From the cell containing the given text, extract its center point as [x, y] coordinate. 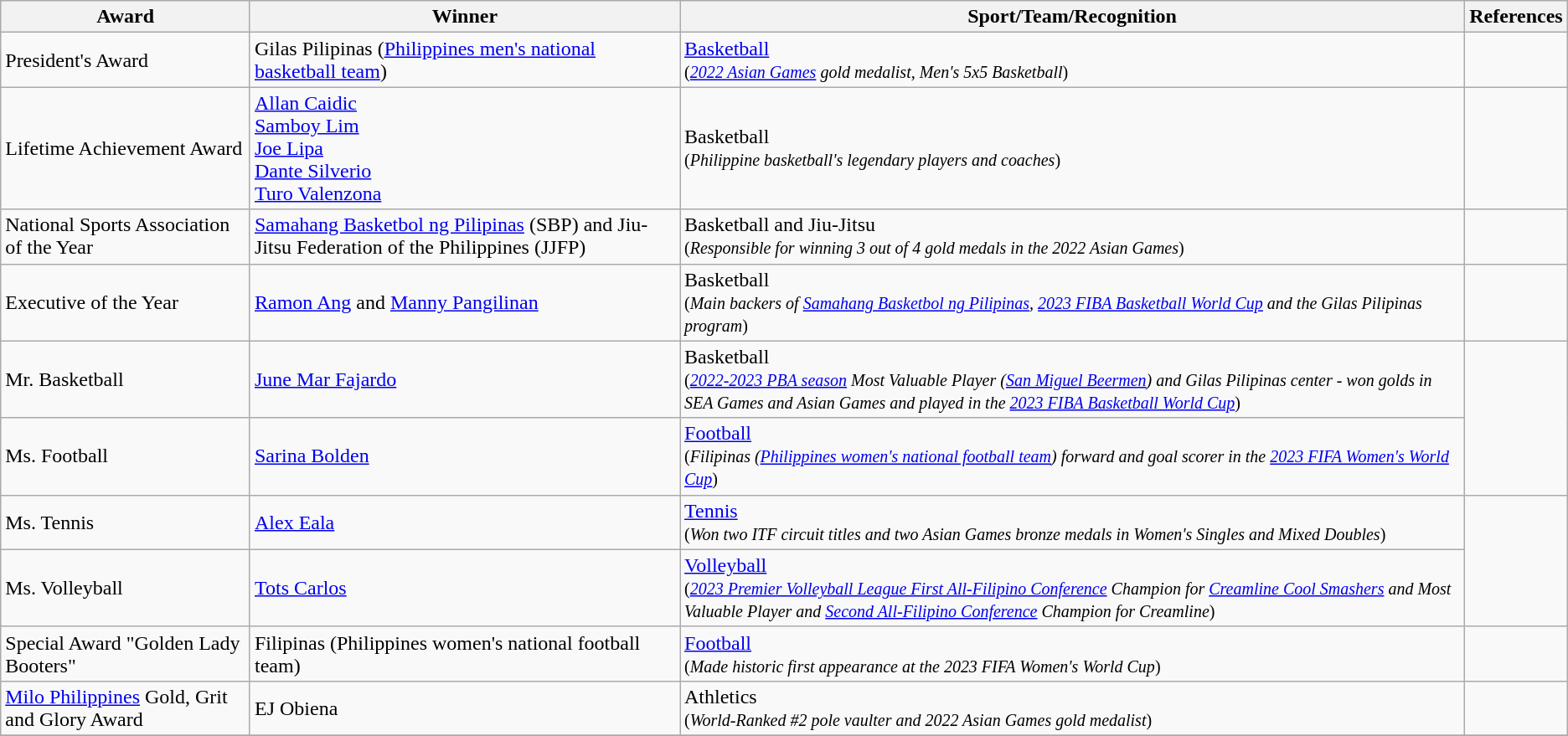
References [1516, 17]
Ms. Tennis [126, 522]
National Sports Association of the Year [126, 236]
Filipinas (Philippines women's national football team) [464, 653]
Athletics (World-Ranked #2 pole vaulter and 2022 Asian Games gold medalist) [1072, 708]
Winner [464, 17]
Sarina Bolden [464, 456]
Sport/Team/Recognition [1072, 17]
Tots Carlos [464, 588]
Special Award "Golden Lady Booters" [126, 653]
Samahang Basketbol ng Pilipinas (SBP) and Jiu-Jitsu Federation of the Philippines (JJFP) [464, 236]
Football (Filipinas (Philippines women's national football team) forward and goal scorer in the 2023 FIFA Women's World Cup) [1072, 456]
June Mar Fajardo [464, 379]
Lifetime Achievement Award [126, 148]
Basketball (Main backers of Samahang Basketbol ng Pilipinas, 2023 FIBA Basketball World Cup and the Gilas Pilipinas program) [1072, 302]
Allan CaidicSamboy LimJoe LipaDante SilverioTuro Valenzona [464, 148]
Basketball and Jiu-Jitsu (Responsible for winning 3 out of 4 gold medals in the 2022 Asian Games) [1072, 236]
Gilas Pilipinas (Philippines men's national basketball team) [464, 60]
Ramon Ang and Manny Pangilinan [464, 302]
Basketball (2022 Asian Games gold medalist, Men's 5x5 Basketball) [1072, 60]
Tennis (Won two ITF circuit titles and two Asian Games bronze medals in Women's Singles and Mixed Doubles) [1072, 522]
Alex Eala [464, 522]
Award [126, 17]
EJ Obiena [464, 708]
Ms. Football [126, 456]
Ms. Volleyball [126, 588]
Executive of the Year [126, 302]
President's Award [126, 60]
Basketball (Philippine basketball's legendary players and coaches) [1072, 148]
Milo Philippines Gold, Grit and Glory Award [126, 708]
Football (Made historic first appearance at the 2023 FIFA Women's World Cup) [1072, 653]
Mr. Basketball [126, 379]
